Pinpoint the cell where the given text exists, returning its (x, y) midpoint coordinate. 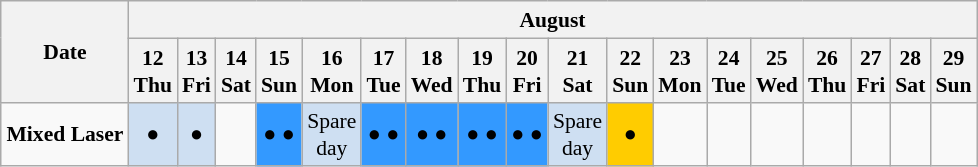
23Mon (680, 70)
12Thu (152, 70)
21Sat (578, 70)
28Sat (910, 70)
25Wed (777, 70)
27Fri (870, 70)
26Thu (828, 70)
Date (64, 52)
22Sun (630, 70)
August (552, 20)
24Tue (729, 70)
Mixed Laser (64, 134)
16Mon (332, 70)
20Fri (527, 70)
15Sun (279, 70)
19Thu (482, 70)
29Sun (953, 70)
17Tue (383, 70)
18Wed (432, 70)
14Sat (236, 70)
13Fri (196, 70)
